Provide the [x, y] coordinate of the cell's center where the given text is located.  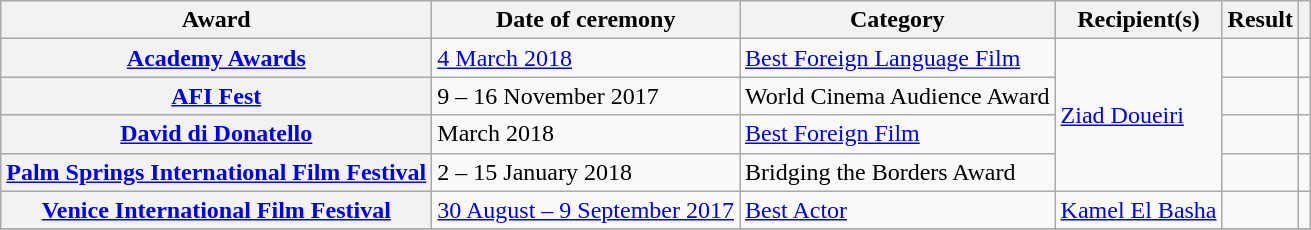
World Cinema Audience Award [898, 96]
Venice International Film Festival [216, 210]
2 – 15 January 2018 [586, 172]
30 August – 9 September 2017 [586, 210]
4 March 2018 [586, 58]
Best Actor [898, 210]
Date of ceremony [586, 20]
Best Foreign Language Film [898, 58]
Recipient(s) [1138, 20]
David di Donatello [216, 134]
9 – 16 November 2017 [586, 96]
Best Foreign Film [898, 134]
Result [1260, 20]
Bridging the Borders Award [898, 172]
Academy Awards [216, 58]
Palm Springs International Film Festival [216, 172]
Kamel El Basha [1138, 210]
Award [216, 20]
March 2018 [586, 134]
Ziad Doueiri [1138, 115]
AFI Fest [216, 96]
Category [898, 20]
